Output the (x, y) coordinate of the center of the cell containing the given text.  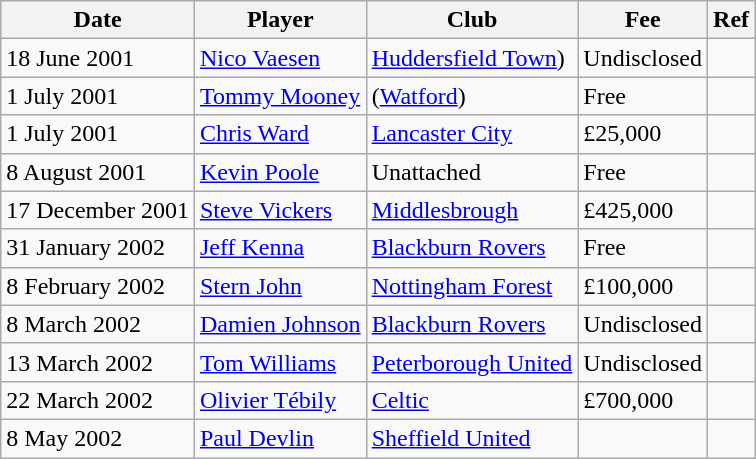
Nico Vaesen (280, 58)
£100,000 (643, 286)
Huddersfield Town) (472, 58)
17 December 2001 (98, 210)
22 March 2002 (98, 400)
Tom Williams (280, 362)
13 March 2002 (98, 362)
Celtic (472, 400)
Nottingham Forest (472, 286)
£425,000 (643, 210)
Olivier Tébily (280, 400)
18 June 2001 (98, 58)
Ref (732, 20)
Fee (643, 20)
£700,000 (643, 400)
(Watford) (472, 96)
Lancaster City (472, 134)
Peterborough United (472, 362)
Steve Vickers (280, 210)
Sheffield United (472, 438)
Kevin Poole (280, 172)
Damien Johnson (280, 324)
Club (472, 20)
8 February 2002 (98, 286)
Jeff Kenna (280, 248)
8 March 2002 (98, 324)
Stern John (280, 286)
8 August 2001 (98, 172)
Player (280, 20)
Unattached (472, 172)
Chris Ward (280, 134)
Middlesbrough (472, 210)
31 January 2002 (98, 248)
Paul Devlin (280, 438)
8 May 2002 (98, 438)
Date (98, 20)
£25,000 (643, 134)
Tommy Mooney (280, 96)
